Extract the [X, Y] coordinate from the center of the cell holding the provided text.  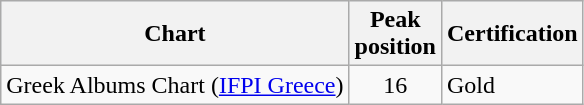
Certification [512, 34]
Chart [175, 34]
16 [395, 85]
Greek Albums Chart (IFPI Greece) [175, 85]
Gold [512, 85]
Peakposition [395, 34]
